Return [X, Y] of the center of cell containing provided text 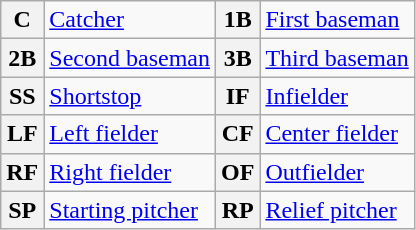
CF [237, 134]
C [22, 20]
IF [237, 96]
LF [22, 134]
Shortstop [130, 96]
Outfielder [337, 172]
Right fielder [130, 172]
Left fielder [130, 134]
RP [237, 210]
2B [22, 58]
Infielder [337, 96]
OF [237, 172]
Second baseman [130, 58]
Catcher [130, 20]
1B [237, 20]
Center fielder [337, 134]
Third baseman [337, 58]
3B [237, 58]
Starting pitcher [130, 210]
SP [22, 210]
SS [22, 96]
Relief pitcher [337, 210]
First baseman [337, 20]
RF [22, 172]
